Return [x, y] of the center of cell containing provided text 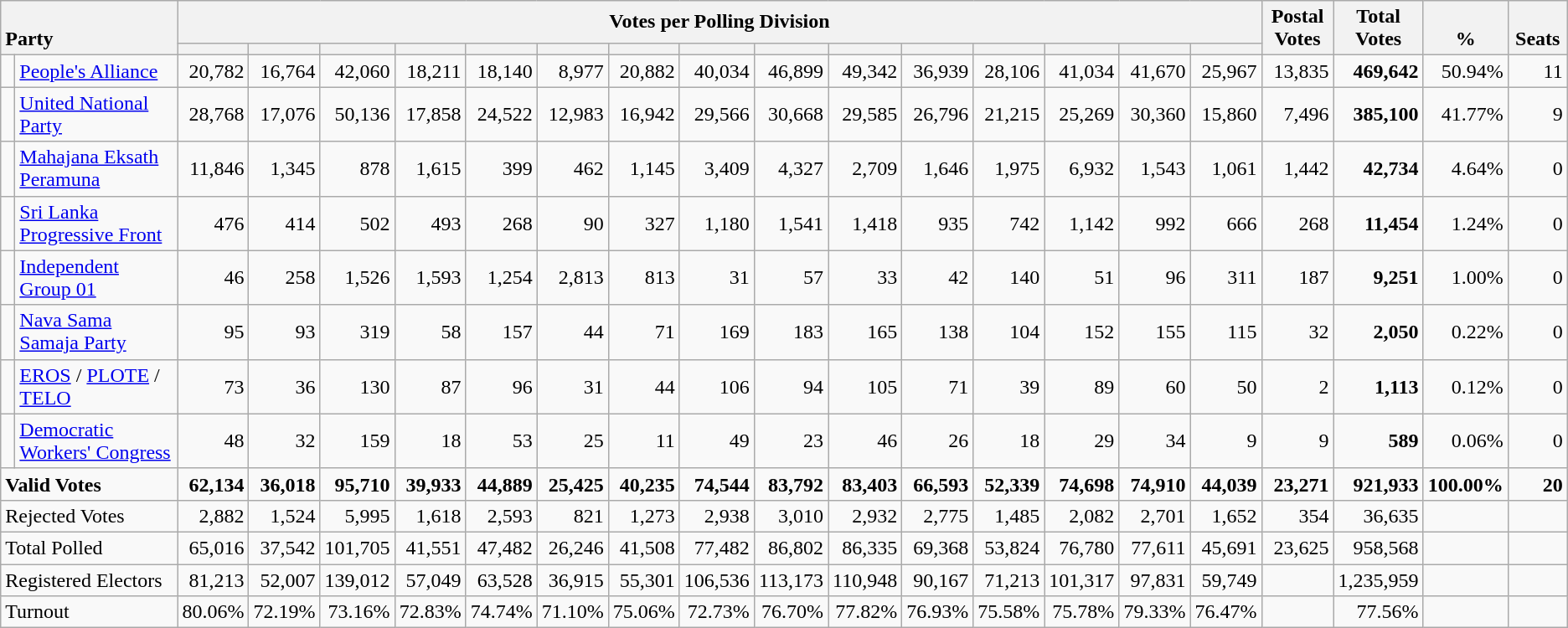
666 [1226, 223]
Valid Votes [89, 484]
1,975 [1008, 169]
25 [573, 440]
921,933 [1379, 484]
44,039 [1226, 484]
13,835 [1297, 71]
1,442 [1297, 169]
40,235 [643, 484]
742 [1008, 223]
2,938 [717, 516]
52,007 [285, 580]
77,482 [717, 548]
17,858 [431, 114]
18,211 [431, 71]
26,796 [938, 114]
40,034 [717, 71]
187 [1297, 278]
2,775 [938, 516]
0.06% [1466, 440]
1,615 [431, 169]
74.74% [501, 612]
Seats [1538, 28]
958,568 [1379, 548]
75.78% [1082, 612]
63,528 [501, 580]
72.19% [285, 612]
2,813 [573, 278]
81,213 [213, 580]
42,734 [1379, 169]
50 [1226, 387]
97,831 [1154, 580]
11,846 [213, 169]
23,271 [1297, 484]
104 [1008, 332]
90,167 [938, 580]
72.73% [717, 612]
26,246 [573, 548]
53 [501, 440]
1,524 [285, 516]
95,710 [357, 484]
30,360 [1154, 114]
385,100 [1379, 114]
37,542 [285, 548]
1,618 [431, 516]
258 [285, 278]
26 [938, 440]
105 [865, 387]
1,646 [938, 169]
65,016 [213, 548]
36,939 [938, 71]
48 [213, 440]
Independent Group 01 [96, 278]
76.47% [1226, 612]
Mahajana Eksath Peramuna [96, 169]
25,269 [1082, 114]
30,668 [791, 114]
813 [643, 278]
74,544 [717, 484]
1,526 [357, 278]
17,076 [285, 114]
74,910 [1154, 484]
95 [213, 332]
Total Polled [89, 548]
60 [1154, 387]
3,409 [717, 169]
1,485 [1008, 516]
157 [501, 332]
1,273 [643, 516]
83,403 [865, 484]
159 [357, 440]
165 [865, 332]
86,335 [865, 548]
United National Party [96, 114]
1,418 [865, 223]
90 [573, 223]
77.56% [1379, 612]
6,932 [1082, 169]
16,942 [643, 114]
1,593 [431, 278]
138 [938, 332]
75.06% [643, 612]
93 [285, 332]
589 [1379, 440]
2,593 [501, 516]
462 [573, 169]
76.93% [938, 612]
140 [1008, 278]
73.16% [357, 612]
493 [431, 223]
992 [1154, 223]
Nava Sama Samaja Party [96, 332]
71,213 [1008, 580]
41,551 [431, 548]
399 [501, 169]
Party [89, 28]
Democratic Workers' Congress [96, 440]
1,113 [1379, 387]
50,136 [357, 114]
21,215 [1008, 114]
1,541 [791, 223]
47,482 [501, 548]
319 [357, 332]
130 [357, 387]
101,317 [1082, 580]
EROS / PLOTE / TELO [96, 387]
2,050 [1379, 332]
502 [357, 223]
1.00% [1466, 278]
0.12% [1466, 387]
1,142 [1082, 223]
36,635 [1379, 516]
75.58% [1008, 612]
79.33% [1154, 612]
139,012 [357, 580]
44,889 [501, 484]
15,860 [1226, 114]
1,061 [1226, 169]
20 [1538, 484]
53,824 [1008, 548]
100.00% [1466, 484]
4,327 [791, 169]
39 [1008, 387]
58 [431, 332]
42,060 [357, 71]
821 [573, 516]
80.06% [213, 612]
29 [1082, 440]
1,145 [643, 169]
49,342 [865, 71]
36,915 [573, 580]
106,536 [717, 580]
69,368 [938, 548]
77.82% [865, 612]
101,705 [357, 548]
57 [791, 278]
169 [717, 332]
354 [1297, 516]
29,585 [865, 114]
23,625 [1297, 548]
Turnout [89, 612]
49 [717, 440]
469,642 [1379, 71]
2,082 [1082, 516]
41,508 [643, 548]
327 [643, 223]
1,345 [285, 169]
115 [1226, 332]
89 [1082, 387]
46,899 [791, 71]
74,698 [1082, 484]
311 [1226, 278]
55,301 [643, 580]
113,173 [791, 580]
2,882 [213, 516]
36 [285, 387]
83,792 [791, 484]
2,932 [865, 516]
Votes per Polling Division [720, 22]
4.64% [1466, 169]
1.24% [1466, 223]
51 [1082, 278]
Total Votes [1379, 28]
66,593 [938, 484]
45,691 [1226, 548]
2,701 [1154, 516]
76.70% [791, 612]
36,018 [285, 484]
42 [938, 278]
183 [791, 332]
7,496 [1297, 114]
62,134 [213, 484]
25,425 [573, 484]
20,782 [213, 71]
94 [791, 387]
52,339 [1008, 484]
72.83% [431, 612]
Rejected Votes [89, 516]
59,749 [1226, 580]
86,802 [791, 548]
71.10% [573, 612]
33 [865, 278]
2,709 [865, 169]
414 [285, 223]
16,764 [285, 71]
1,235,959 [1379, 580]
5,995 [357, 516]
2 [1297, 387]
20,882 [643, 71]
476 [213, 223]
77,611 [1154, 548]
0.22% [1466, 332]
39,933 [431, 484]
3,010 [791, 516]
28,106 [1008, 71]
41.77% [1466, 114]
24,522 [501, 114]
25,967 [1226, 71]
76,780 [1082, 548]
28,768 [213, 114]
155 [1154, 332]
41,034 [1082, 71]
9,251 [1379, 278]
Registered Electors [89, 580]
PostalVotes [1297, 28]
50.94% [1466, 71]
1,254 [501, 278]
34 [1154, 440]
41,670 [1154, 71]
73 [213, 387]
935 [938, 223]
18,140 [501, 71]
8,977 [573, 71]
152 [1082, 332]
1,543 [1154, 169]
110,948 [865, 580]
106 [717, 387]
878 [357, 169]
1,180 [717, 223]
Sri Lanka Progressive Front [96, 223]
12,983 [573, 114]
% [1466, 28]
87 [431, 387]
11,454 [1379, 223]
23 [791, 440]
People's Alliance [96, 71]
57,049 [431, 580]
29,566 [717, 114]
1,652 [1226, 516]
